Return the [X, Y] coordinate for the center point of the cell that contains the specified text.  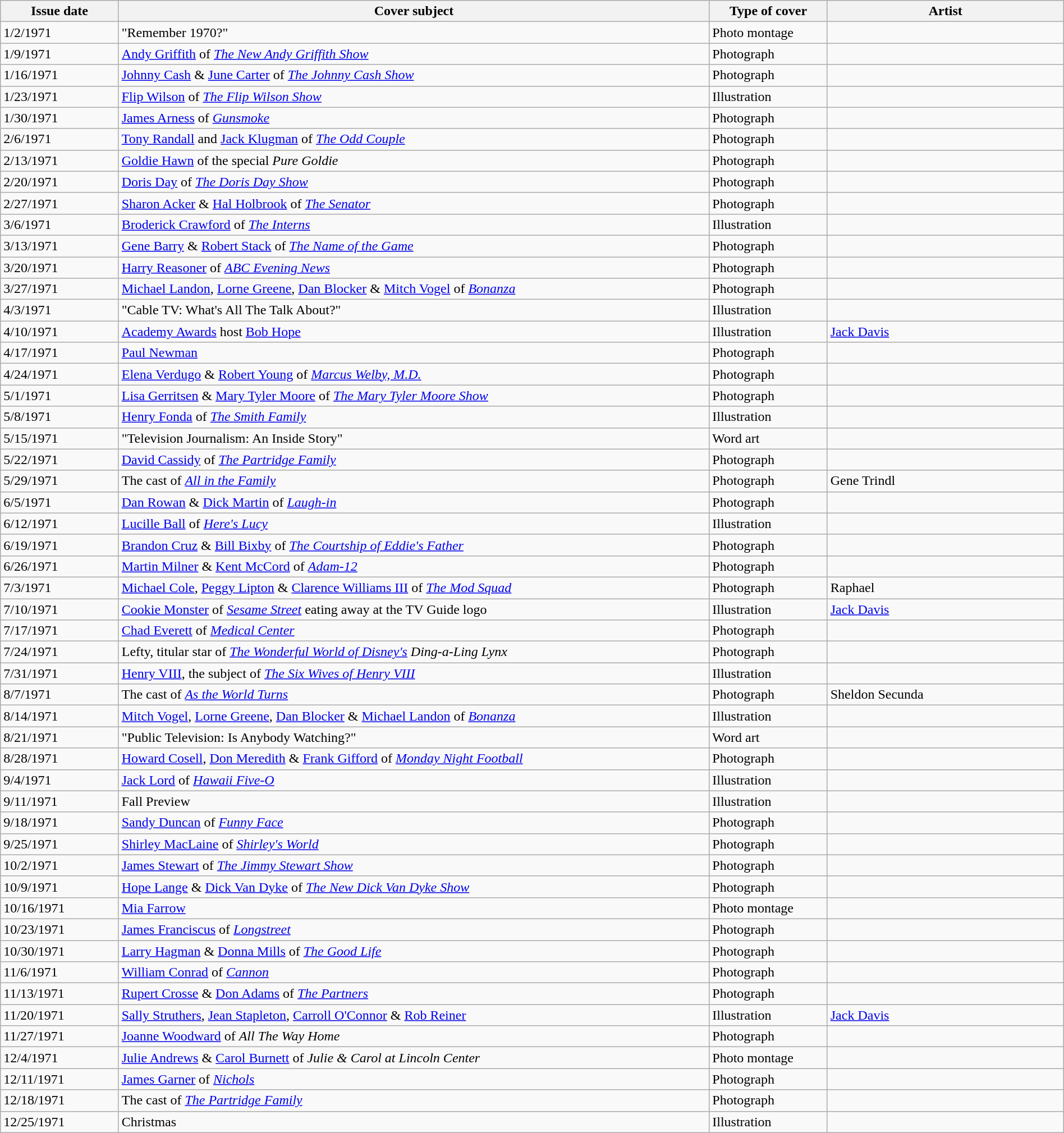
Doris Day of The Doris Day Show [414, 182]
7/24/1971 [59, 652]
The cast of As the World Turns [414, 695]
6/26/1971 [59, 566]
9/11/1971 [59, 801]
2/6/1971 [59, 139]
2/27/1971 [59, 203]
Larry Hagman & Donna Mills of The Good Life [414, 951]
2/20/1971 [59, 182]
5/22/1971 [59, 460]
The cast of All in the Family [414, 481]
9/25/1971 [59, 844]
Type of cover [768, 11]
8/28/1971 [59, 759]
Hope Lange & Dick Van Dyke of The New Dick Van Dyke Show [414, 887]
Tony Randall and Jack Klugman of The Odd Couple [414, 139]
"Television Journalism: An Inside Story" [414, 438]
12/4/1971 [59, 1058]
7/17/1971 [59, 631]
4/3/1971 [59, 310]
Michael Cole, Peggy Lipton & Clarence Williams III of The Mod Squad [414, 588]
6/12/1971 [59, 524]
James Stewart of The Jimmy Stewart Show [414, 865]
8/14/1971 [59, 716]
3/20/1971 [59, 268]
10/16/1971 [59, 908]
12/11/1971 [59, 1079]
8/21/1971 [59, 737]
10/2/1971 [59, 865]
Christmas [414, 1122]
Henry VIII, the subject of The Six Wives of Henry VIII [414, 673]
5/1/1971 [59, 396]
Broderick Crawford of The Interns [414, 224]
10/23/1971 [59, 929]
4/17/1971 [59, 353]
1/2/1971 [59, 33]
4/24/1971 [59, 374]
Chad Everett of Medical Center [414, 631]
Gene Barry & Robert Stack of The Name of the Game [414, 246]
8/7/1971 [59, 695]
3/27/1971 [59, 289]
5/8/1971 [59, 417]
5/29/1971 [59, 481]
Dan Rowan & Dick Martin of Laugh-in [414, 502]
"Cable TV: What's All The Talk About?" [414, 310]
9/18/1971 [59, 823]
11/6/1971 [59, 973]
Fall Preview [414, 801]
Andy Griffith of The New Andy Griffith Show [414, 54]
Henry Fonda of The Smith Family [414, 417]
10/9/1971 [59, 887]
James Garner of Nichols [414, 1079]
Academy Awards host Bob Hope [414, 332]
Artist [945, 11]
James Arness of Gunsmoke [414, 118]
11/27/1971 [59, 1036]
Mitch Vogel, Lorne Greene, Dan Blocker & Michael Landon of Bonanza [414, 716]
1/23/1971 [59, 97]
Lisa Gerritsen & Mary Tyler Moore of The Mary Tyler Moore Show [414, 396]
1/30/1971 [59, 118]
11/13/1971 [59, 994]
Brandon Cruz & Bill Bixby of The Courtship of Eddie's Father [414, 545]
Johnny Cash & June Carter of The Johnny Cash Show [414, 75]
4/10/1971 [59, 332]
"Public Television: Is Anybody Watching?" [414, 737]
Michael Landon, Lorne Greene, Dan Blocker & Mitch Vogel of Bonanza [414, 289]
Sharon Acker & Hal Holbrook of The Senator [414, 203]
Shirley MacLaine of Shirley's World [414, 844]
1/9/1971 [59, 54]
Sheldon Secunda [945, 695]
12/25/1971 [59, 1122]
Flip Wilson of The Flip Wilson Show [414, 97]
6/5/1971 [59, 502]
10/30/1971 [59, 951]
3/13/1971 [59, 246]
Mia Farrow [414, 908]
Sally Struthers, Jean Stapleton, Carroll O'Connor & Rob Reiner [414, 1015]
David Cassidy of The Partridge Family [414, 460]
Julie Andrews & Carol Burnett of Julie & Carol at Lincoln Center [414, 1058]
"Remember 1970?" [414, 33]
11/20/1971 [59, 1015]
7/3/1971 [59, 588]
William Conrad of Cannon [414, 973]
Howard Cosell, Don Meredith & Frank Gifford of Monday Night Football [414, 759]
Lefty, titular star of The Wonderful World of Disney's Ding-a-Ling Lynx [414, 652]
Goldie Hawn of the special Pure Goldie [414, 160]
Paul Newman [414, 353]
5/15/1971 [59, 438]
Elena Verdugo & Robert Young of Marcus Welby, M.D. [414, 374]
Issue date [59, 11]
Rupert Crosse & Don Adams of The Partners [414, 994]
3/6/1971 [59, 224]
9/4/1971 [59, 780]
Martin Milner & Kent McCord of Adam-12 [414, 566]
Gene Trindl [945, 481]
12/18/1971 [59, 1100]
6/19/1971 [59, 545]
Raphael [945, 588]
2/13/1971 [59, 160]
James Franciscus of Longstreet [414, 929]
The cast of The Partridge Family [414, 1100]
Cover subject [414, 11]
Cookie Monster of Sesame Street eating away at the TV Guide logo [414, 609]
Joanne Woodward of All The Way Home [414, 1036]
Jack Lord of Hawaii Five-O [414, 780]
Sandy Duncan of Funny Face [414, 823]
7/10/1971 [59, 609]
Harry Reasoner of ABC Evening News [414, 268]
7/31/1971 [59, 673]
Lucille Ball of Here's Lucy [414, 524]
1/16/1971 [59, 75]
